Identify which cell holds the provided text, then report its [x, y] central coordinate. 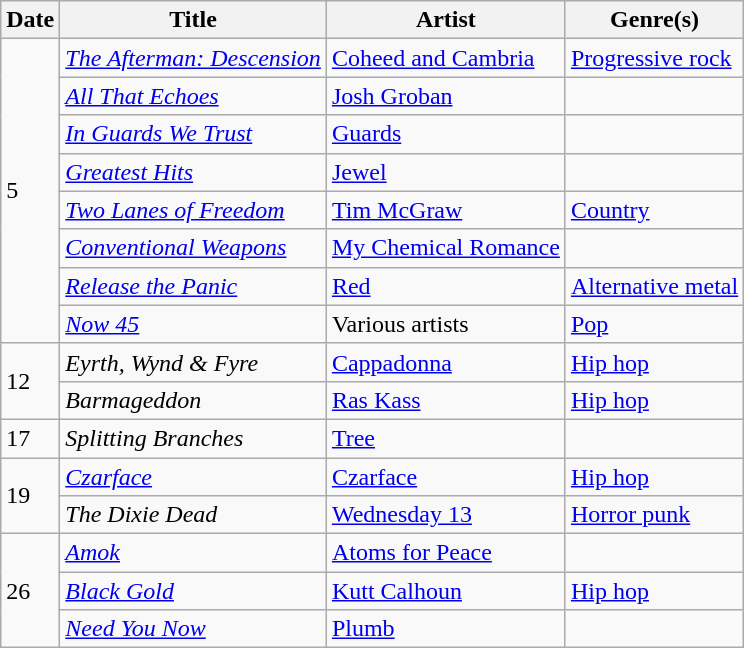
Josh Groban [446, 96]
Tree [446, 438]
Now 45 [194, 324]
17 [30, 438]
Release the Panic [194, 286]
26 [30, 591]
Wednesday 13 [446, 515]
Red [446, 286]
Title [194, 20]
Two Lanes of Freedom [194, 210]
Atoms for Peace [446, 553]
Eyrth, Wynd & Fyre [194, 362]
Country [654, 210]
Artist [446, 20]
In Guards We Trust [194, 134]
The Dixie Dead [194, 515]
Kutt Calhoun [446, 591]
Conventional Weapons [194, 248]
Splitting Branches [194, 438]
All That Echoes [194, 96]
Barmageddon [194, 400]
Guards [446, 134]
Alternative metal [654, 286]
The Afterman: Descension [194, 58]
Cappadonna [446, 362]
12 [30, 381]
Genre(s) [654, 20]
Various artists [446, 324]
Amok [194, 553]
Horror punk [654, 515]
Progressive rock [654, 58]
Plumb [446, 629]
My Chemical Romance [446, 248]
Date [30, 20]
Greatest Hits [194, 172]
19 [30, 496]
Pop [654, 324]
Ras Kass [446, 400]
Tim McGraw [446, 210]
Need You Now [194, 629]
Coheed and Cambria [446, 58]
5 [30, 191]
Black Gold [194, 591]
Jewel [446, 172]
